Determine the (X, Y) coordinate at the center of the cell enclosing the given text.  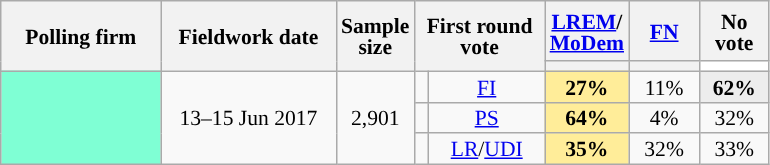
Samplesize (375, 36)
FN (664, 31)
Fieldwork date (248, 36)
33% (734, 150)
LR/UDI (487, 150)
27% (587, 86)
LREM/MoDem (587, 31)
11% (664, 86)
64% (587, 118)
First round vote (479, 36)
35% (587, 150)
2,901 (375, 118)
PS (487, 118)
4% (664, 118)
Polling firm (81, 36)
FI (487, 86)
62% (734, 86)
No vote (734, 31)
13–15 Jun 2017 (248, 118)
